Pinpoint the cell where the given text exists, returning its (X, Y) midpoint coordinate. 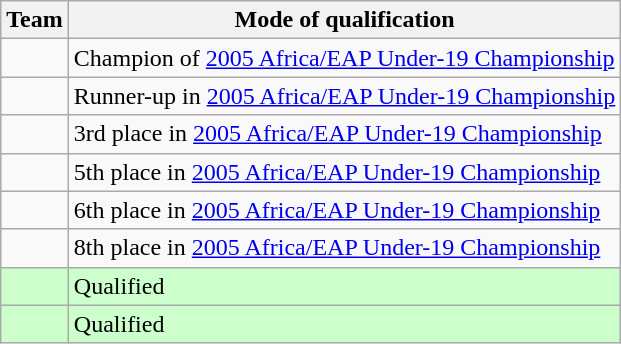
6th place in 2005 Africa/EAP Under-19 Championship (344, 210)
Mode of qualification (344, 20)
Team (35, 20)
Runner-up in 2005 Africa/EAP Under-19 Championship (344, 96)
8th place in 2005 Africa/EAP Under-19 Championship (344, 248)
3rd place in 2005 Africa/EAP Under-19 Championship (344, 134)
Champion of 2005 Africa/EAP Under-19 Championship (344, 58)
5th place in 2005 Africa/EAP Under-19 Championship (344, 172)
